Identify which cell holds the provided text, then report its (x, y) central coordinate. 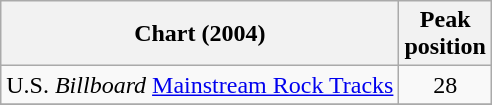
U.S. Billboard Mainstream Rock Tracks (200, 85)
28 (445, 85)
Peak position (445, 34)
Chart (2004) (200, 34)
